Provide the [x, y] coordinate of the cell's center where the given text is located.  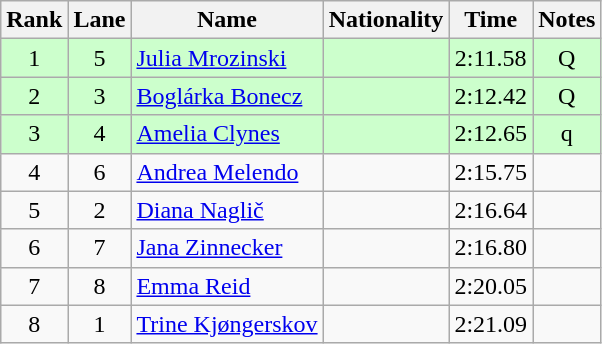
2:21.09 [491, 324]
Julia Mrozinski [227, 58]
2:12.65 [491, 134]
2:16.64 [491, 210]
Nationality [386, 20]
Boglárka Bonecz [227, 96]
q [567, 134]
Andrea Melendo [227, 172]
Time [491, 20]
Diana Naglič [227, 210]
Emma Reid [227, 286]
Jana Zinnecker [227, 248]
Notes [567, 20]
2:12.42 [491, 96]
2:15.75 [491, 172]
2:11.58 [491, 58]
2:16.80 [491, 248]
Amelia Clynes [227, 134]
Rank [34, 20]
2:20.05 [491, 286]
Lane [100, 20]
Name [227, 20]
Trine Kjøngerskov [227, 324]
